Identify which cell holds the provided text, then report its [x, y] central coordinate. 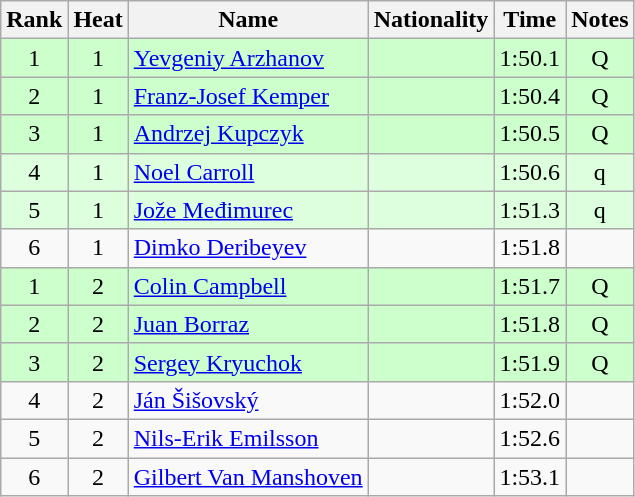
Name [248, 20]
Yevgeniy Arzhanov [248, 58]
Heat [98, 20]
1:51.9 [530, 362]
Jože Međimurec [248, 210]
Sergey Kryuchok [248, 362]
Dimko Deribeyev [248, 248]
Notes [600, 20]
Juan Borraz [248, 324]
1:50.5 [530, 134]
Rank [34, 20]
1:52.6 [530, 438]
Ján Šišovský [248, 400]
Noel Carroll [248, 172]
Andrzej Kupczyk [248, 134]
1:50.1 [530, 58]
Gilbert Van Manshoven [248, 477]
Franz-Josef Kemper [248, 96]
Nils-Erik Emilsson [248, 438]
Colin Campbell [248, 286]
1:50.4 [530, 96]
1:53.1 [530, 477]
1:51.3 [530, 210]
1:51.7 [530, 286]
Nationality [431, 20]
1:50.6 [530, 172]
Time [530, 20]
1:52.0 [530, 400]
